Determine the (x, y) coordinate at the center of the cell enclosing the given text.  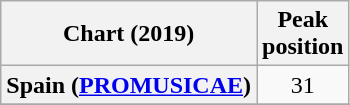
Peakposition (303, 34)
Chart (2019) (129, 34)
31 (303, 85)
Spain (PROMUSICAE) (129, 85)
